Detect which cell encompasses the target text, then output its (X, Y) center coordinate. 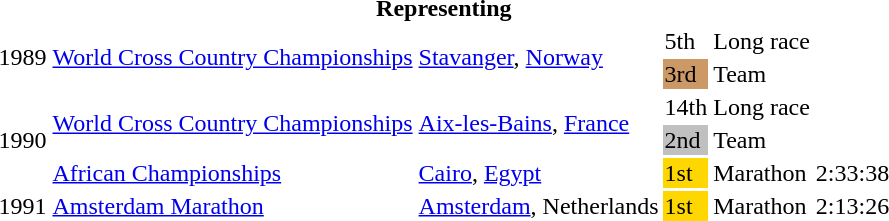
14th (686, 107)
Amsterdam Marathon (232, 206)
3rd (686, 74)
5th (686, 41)
African Championships (232, 173)
2nd (686, 140)
Stavanger, Norway (538, 58)
Aix-les-Bains, France (538, 124)
Amsterdam, Netherlands (538, 206)
Cairo, Egypt (538, 173)
